Provide the (x, y) coordinate of the cell's center where the given text is located.  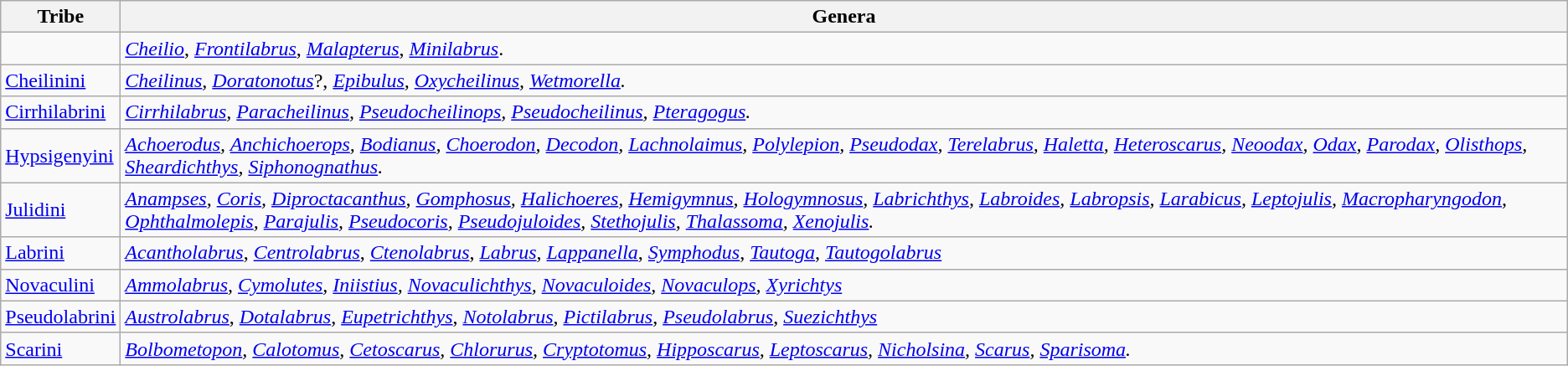
Pseudolabrini (60, 317)
Labrini (60, 253)
Scarini (60, 348)
Genera (844, 17)
Cirrhilabrini (60, 112)
Cheilio, Frontilabrus, Malapterus, Minilabrus. (844, 49)
Julidini (60, 209)
Novaculini (60, 285)
Acantholabrus, Centrolabrus, Ctenolabrus, Labrus, Lappanella, Symphodus, Tautoga, Tautogolabrus (844, 253)
Cirrhilabrus, Paracheilinus, Pseudocheilinops, Pseudocheilinus, Pteragogus. (844, 112)
Austrolabrus, Dotalabrus, Eupetrichthys, Notolabrus, Pictilabrus, Pseudolabrus, Suezichthys (844, 317)
Hypsigenyini (60, 156)
Ammolabrus, Cymolutes, Iniistius, Novaculichthys, Novaculoides, Novaculops, Xyrichtys (844, 285)
Bolbometopon, Calotomus, Cetoscarus, Chlorurus, Cryptotomus, Hipposcarus, Leptoscarus, Nicholsina, Scarus, Sparisoma. (844, 348)
Tribe (60, 17)
Cheilinus, Doratonotus?, Epibulus, Oxycheilinus, Wetmorella. (844, 80)
Cheilinini (60, 80)
